For the text-containing cell, return its midpoint in (x, y) coordinate format. 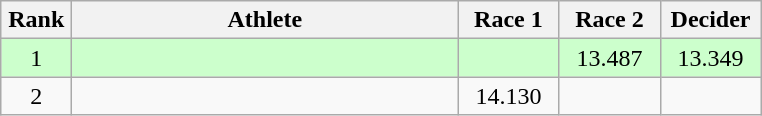
Race 1 (508, 20)
Race 2 (610, 20)
1 (36, 58)
Athlete (265, 20)
2 (36, 96)
Decider (710, 20)
13.487 (610, 58)
Rank (36, 20)
13.349 (710, 58)
14.130 (508, 96)
